Extract the [x, y] coordinate from the center of the cell holding the provided text.  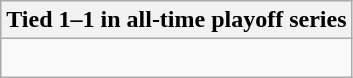
Tied 1–1 in all-time playoff series [176, 20]
